Search for the cell housing the specified text and yield its (x, y) center coordinate. 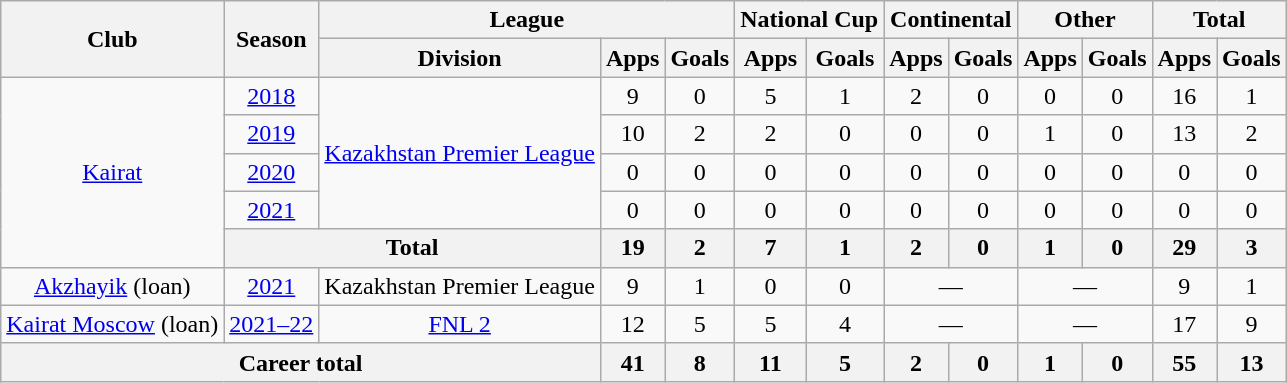
19 (632, 248)
3 (1251, 248)
League (527, 20)
Club (112, 39)
2021–22 (272, 324)
2018 (272, 96)
12 (632, 324)
Division (460, 58)
Kairat Moscow (loan) (112, 324)
16 (1184, 96)
2020 (272, 172)
FNL 2 (460, 324)
4 (845, 324)
Other (1085, 20)
8 (700, 362)
Career total (301, 362)
17 (1184, 324)
Continental (951, 20)
Kairat (112, 172)
7 (771, 248)
41 (632, 362)
Season (272, 39)
National Cup (810, 20)
55 (1184, 362)
Akzhayik (loan) (112, 286)
11 (771, 362)
2019 (272, 134)
29 (1184, 248)
10 (632, 134)
